Detect which cell encompasses the target text, then output its [x, y] center coordinate. 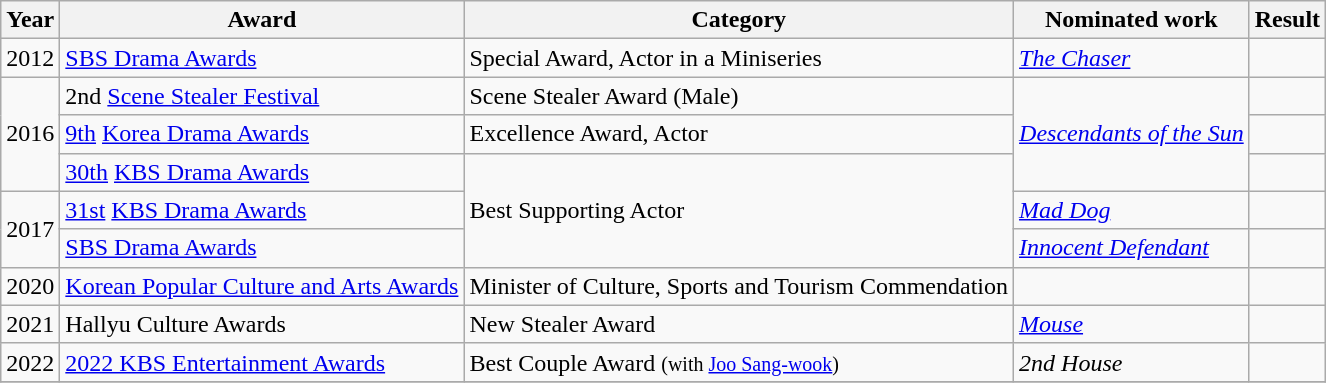
Best Supporting Actor [739, 210]
Excellence Award, Actor [739, 134]
Category [739, 20]
Year [30, 20]
2nd House [1132, 362]
2022 [30, 362]
Nominated work [1132, 20]
2021 [30, 324]
Scene Stealer Award (Male) [739, 96]
Minister of Culture, Sports and Tourism Commendation [739, 286]
31st KBS Drama Awards [262, 210]
Descendants of the Sun [1132, 134]
2020 [30, 286]
Innocent Defendant [1132, 248]
Award [262, 20]
The Chaser [1132, 58]
2017 [30, 229]
9th Korea Drama Awards [262, 134]
Special Award, Actor in a Miniseries [739, 58]
Best Couple Award (with Joo Sang-wook) [739, 362]
30th KBS Drama Awards [262, 172]
Mad Dog [1132, 210]
Result [1287, 20]
Korean Popular Culture and Arts Awards [262, 286]
Hallyu Culture Awards [262, 324]
Mouse [1132, 324]
2nd Scene Stealer Festival [262, 96]
2016 [30, 134]
2022 KBS Entertainment Awards [262, 362]
2012 [30, 58]
New Stealer Award [739, 324]
